Find where the given text appears and provide that cell's center as [x, y] coordinate. 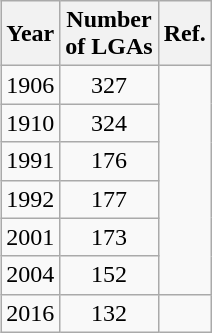
327 [109, 85]
1910 [30, 123]
Ref. [184, 34]
1906 [30, 85]
Numberof LGAs [109, 34]
176 [109, 161]
2016 [30, 313]
1992 [30, 199]
152 [109, 275]
2004 [30, 275]
2001 [30, 237]
324 [109, 123]
Year [30, 34]
173 [109, 237]
177 [109, 199]
132 [109, 313]
1991 [30, 161]
